Output the (X, Y) coordinate of the center of the cell containing the given text.  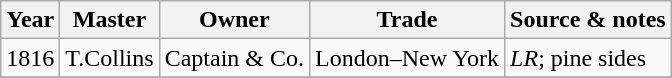
Year (30, 20)
LR; pine sides (588, 58)
London–New York (408, 58)
Master (110, 20)
1816 (30, 58)
Owner (234, 20)
Captain & Co. (234, 58)
T.Collins (110, 58)
Source & notes (588, 20)
Trade (408, 20)
